Pinpoint the cell where the given text exists, returning its [x, y] midpoint coordinate. 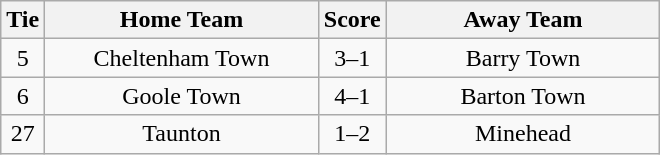
6 [23, 96]
27 [23, 134]
Goole Town [182, 96]
Barry Town [523, 58]
Minehead [523, 134]
3–1 [352, 58]
Tie [23, 20]
Cheltenham Town [182, 58]
Home Team [182, 20]
1–2 [352, 134]
4–1 [352, 96]
Score [352, 20]
5 [23, 58]
Away Team [523, 20]
Barton Town [523, 96]
Taunton [182, 134]
